Locate the cell with the specified text and output its (x, y) center coordinate. 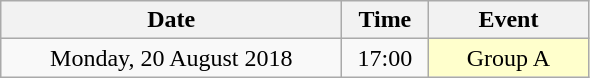
Time (385, 20)
Monday, 20 August 2018 (172, 58)
17:00 (385, 58)
Group A (508, 58)
Event (508, 20)
Date (172, 20)
